From the cell containing the given text, extract its center point as (X, Y) coordinate. 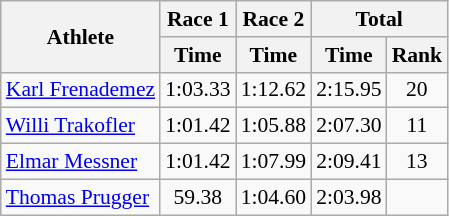
Total (379, 19)
11 (418, 126)
1:12.62 (274, 90)
Rank (418, 55)
1:03.33 (198, 90)
Athlete (80, 36)
Race 2 (274, 19)
1:04.60 (274, 197)
Race 1 (198, 19)
Elmar Messner (80, 162)
2:03.98 (348, 197)
2:09.41 (348, 162)
59.38 (198, 197)
Karl Frenademez (80, 90)
Thomas Prugger (80, 197)
2:15.95 (348, 90)
Willi Trakofler (80, 126)
20 (418, 90)
2:07.30 (348, 126)
1:05.88 (274, 126)
13 (418, 162)
1:07.99 (274, 162)
